Scan for the cell matching the given text and deliver its [X, Y] coordinate at center. 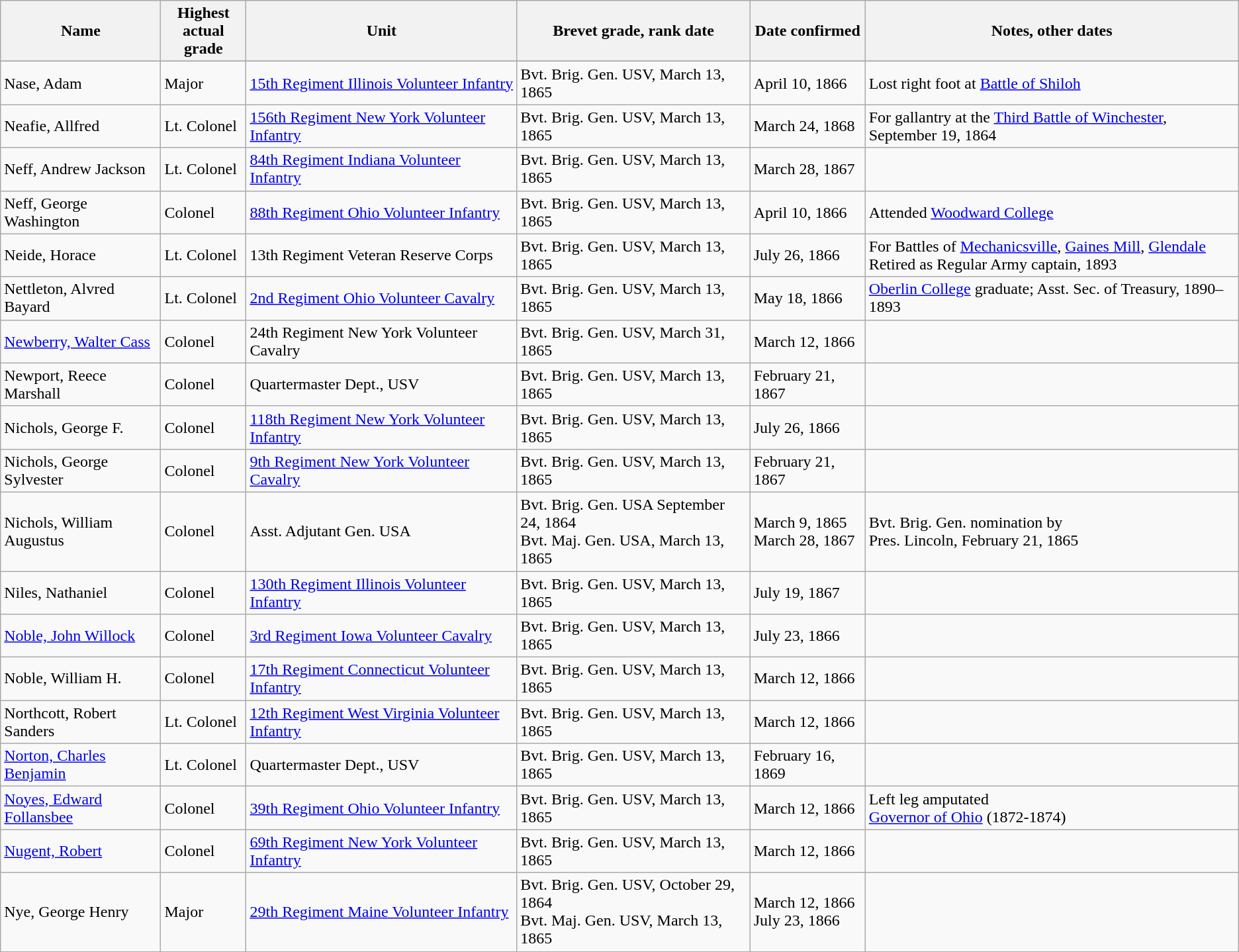
Bvt. Brig. Gen. USV, March 31, 1865 [633, 342]
39th Regiment Ohio Volunteer Infantry [381, 808]
Bvt. Brig. Gen. USV, October 29, 1864Bvt. Maj. Gen. USV, March 13, 1865 [633, 912]
Bvt. Brig. Gen. nomination byPres. Lincoln, February 21, 1865 [1052, 531]
Unit [381, 31]
Nichols, George Sylvester [81, 470]
Notes, other dates [1052, 31]
84th Regiment Indiana Volunteer Infantry [381, 169]
Name [81, 31]
March 9, 1865March 28, 1867 [807, 531]
Norton, Charles Benjamin [81, 765]
March 28, 1867 [807, 169]
88th Regiment Ohio Volunteer Infantry [381, 212]
Neff, George Washington [81, 212]
March 24, 1868 [807, 126]
156th Regiment New York Volunteer Infantry [381, 126]
Niles, Nathaniel [81, 592]
Lost right foot at Battle of Shiloh [1052, 83]
9th Regiment New York Volunteer Cavalry [381, 470]
24th Regiment New York Volunteer Cavalry [381, 342]
Nase, Adam [81, 83]
February 16, 1869 [807, 765]
Nichols, William Augustus [81, 531]
69th Regiment New York Volunteer Infantry [381, 851]
Bvt. Brig. Gen. USA September 24, 1864Bvt. Maj. Gen. USA, March 13, 1865 [633, 531]
May 18, 1866 [807, 298]
Attended Woodward College [1052, 212]
Neafie, Allfred [81, 126]
118th Regiment New York Volunteer Infantry [381, 428]
17th Regiment Connecticut Volunteer Infantry [381, 679]
Left leg amputatedGovernor of Ohio (1872-1874) [1052, 808]
Noble, William H. [81, 679]
Neff, Andrew Jackson [81, 169]
Noble, John Willock [81, 636]
March 12, 1866July 23, 1866 [807, 912]
July 23, 1866 [807, 636]
For Battles of Mechanicsville, Gaines Mill, GlendaleRetired as Regular Army captain, 1893 [1052, 256]
29th Regiment Maine Volunteer Infantry [381, 912]
2nd Regiment Ohio Volunteer Cavalry [381, 298]
Newport, Reece Marshall [81, 384]
3rd Regiment Iowa Volunteer Cavalry [381, 636]
Oberlin College graduate; Asst. Sec. of Treasury, 1890–1893 [1052, 298]
Noyes, Edward Follansbee [81, 808]
13th Regiment Veteran Reserve Corps [381, 256]
Asst. Adjutant Gen. USA [381, 531]
130th Regiment Illinois Volunteer Infantry [381, 592]
Northcott, Robert Sanders [81, 722]
Nettleton, Alvred Bayard [81, 298]
Highestactual grade [204, 31]
Date confirmed [807, 31]
Newberry, Walter Cass [81, 342]
Nugent, Robert [81, 851]
Brevet grade, rank date [633, 31]
Nye, George Henry [81, 912]
July 19, 1867 [807, 592]
Neide, Horace [81, 256]
12th Regiment West Virginia Volunteer Infantry [381, 722]
15th Regiment Illinois Volunteer Infantry [381, 83]
For gallantry at the Third Battle of Winchester, September 19, 1864 [1052, 126]
Nichols, George F. [81, 428]
